Pinpoint the cell where the given text exists, returning its (x, y) midpoint coordinate. 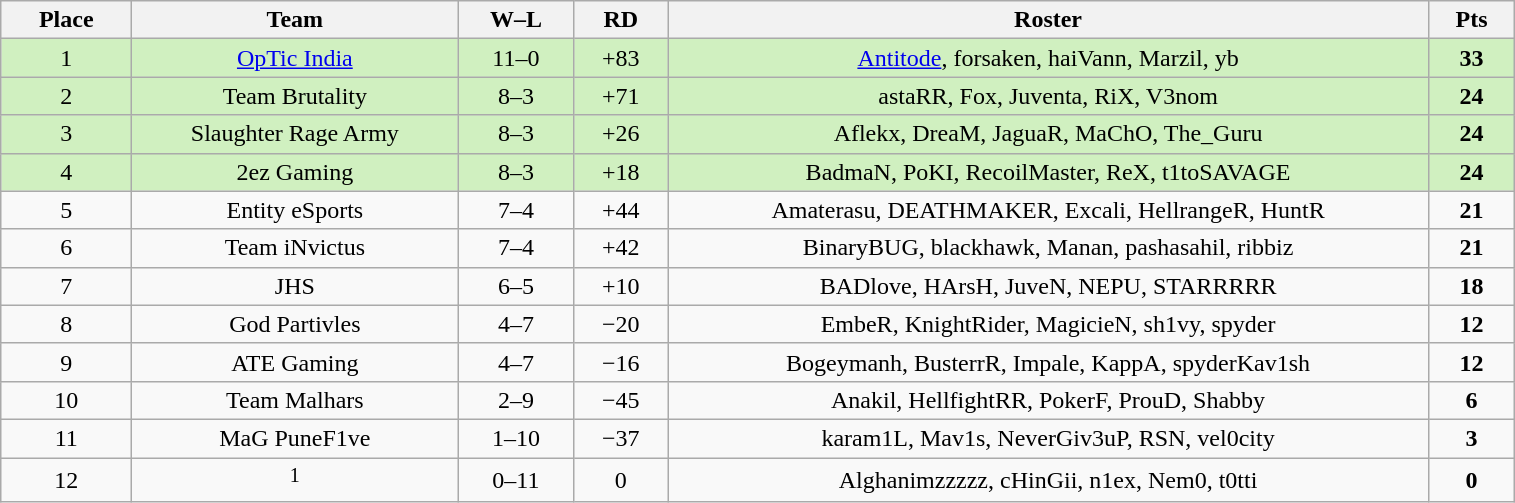
BadmaN, PoKI, RecoilMaster, ReX, t1toSAVAGE (1048, 172)
EmbeR, KnightRider, MagicieN, sh1vy, spyder (1048, 324)
+44 (621, 210)
Slaughter Rage Army (295, 134)
JHS (295, 286)
Entity eSports (295, 210)
RD (621, 20)
+10 (621, 286)
+18 (621, 172)
10 (66, 400)
11 (66, 438)
Antitode, forsaken, haiVann, Marzil, yb (1048, 58)
+26 (621, 134)
11–0 (516, 58)
33 (1472, 58)
Bogeymanh, BusterrR, Impale, KappA, spyderKav1sh (1048, 362)
BADlove, HArsH, JuveN, NEPU, STARRRRR (1048, 286)
2–9 (516, 400)
Alghanimzzzzz, cHinGii, n1ex, Nem0, t0tti (1048, 480)
−45 (621, 400)
Team (295, 20)
0–11 (516, 480)
2 (66, 96)
−37 (621, 438)
Place (66, 20)
Anakil, HellfightRR, PokerF, ProuD, Shabby (1048, 400)
Aflekx, DreaM, JaguaR, MaChO, The_Guru (1048, 134)
Team iNvictus (295, 248)
2ez Gaming (295, 172)
1–10 (516, 438)
9 (66, 362)
8 (66, 324)
+42 (621, 248)
+83 (621, 58)
18 (1472, 286)
Amaterasu, DEATHMAKER, Excali, HellrangeR, HuntR (1048, 210)
6–5 (516, 286)
Pts (1472, 20)
+71 (621, 96)
ATE Gaming (295, 362)
−16 (621, 362)
BinaryBUG, blackhawk, Manan, pashasahil, ribbiz (1048, 248)
W–L (516, 20)
karam1L, Mav1s, NeverGiv3uP, RSN, vel0city (1048, 438)
4 (66, 172)
Team Brutality (295, 96)
7 (66, 286)
God Partivles (295, 324)
Team Malhars (295, 400)
MaG PuneF1ve (295, 438)
astaRR, Fox, Juventa, RiX, V3nom (1048, 96)
−20 (621, 324)
OpTic India (295, 58)
5 (66, 210)
Roster (1048, 20)
